Scan for the cell matching the given text and deliver its [X, Y] coordinate at center. 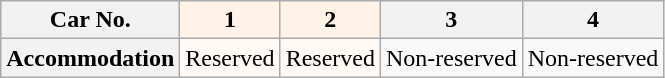
1 [230, 20]
3 [452, 20]
Accommodation [90, 58]
2 [330, 20]
4 [593, 20]
Car No. [90, 20]
